For the text-containing cell, return its midpoint in [X, Y] coordinate format. 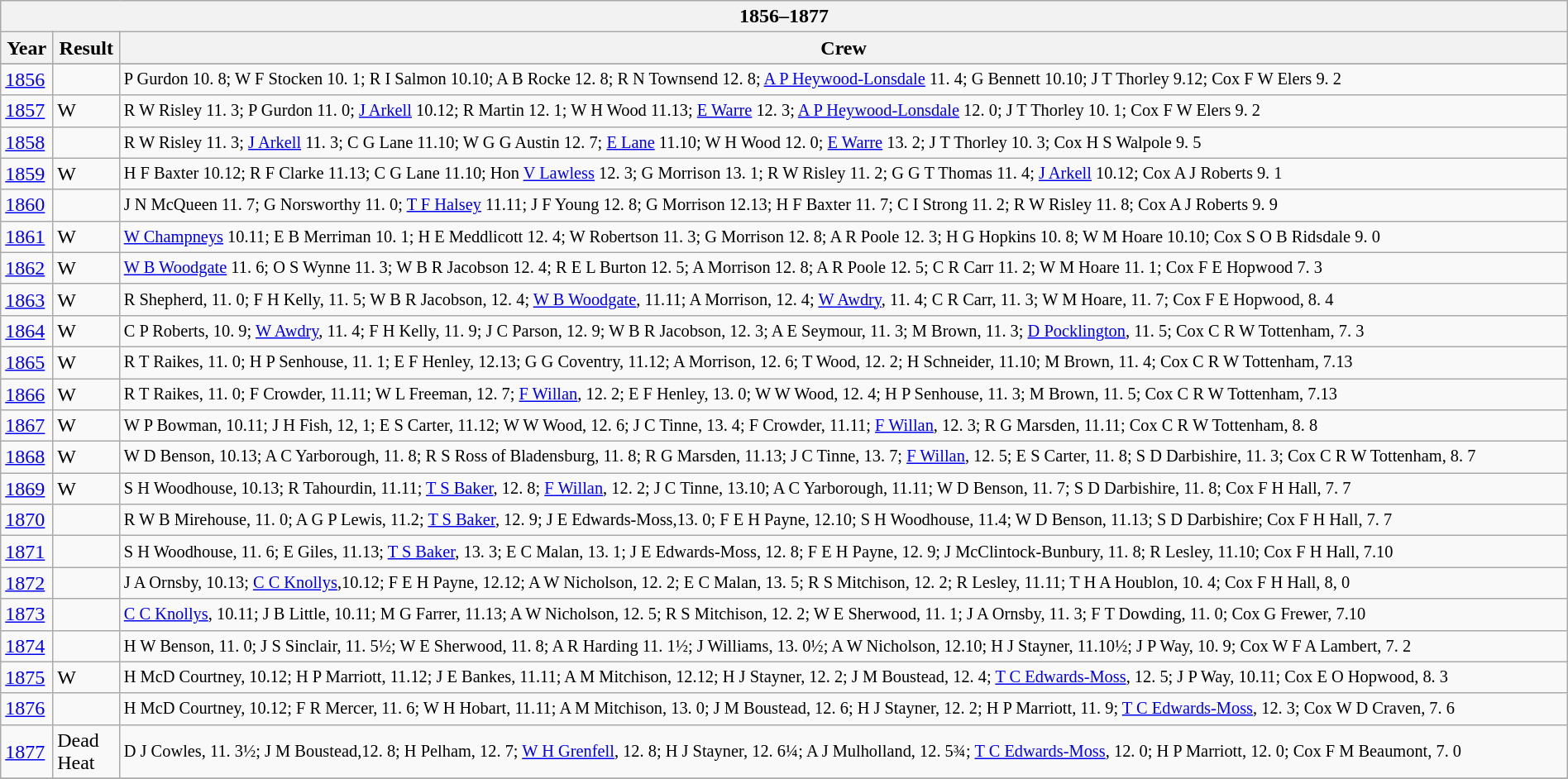
1870 [26, 520]
Result [86, 48]
1863 [26, 299]
1864 [26, 331]
1862 [26, 268]
1873 [26, 614]
1858 [26, 142]
Year [26, 48]
1866 [26, 394]
1865 [26, 362]
1871 [26, 552]
1859 [26, 174]
1876 [26, 709]
1875 [26, 677]
DeadHeat [86, 751]
1856–1877 [784, 17]
1861 [26, 237]
1872 [26, 583]
1856 [26, 79]
Crew [844, 48]
1874 [26, 646]
1877 [26, 751]
1860 [26, 205]
1869 [26, 489]
1867 [26, 426]
1868 [26, 457]
1857 [26, 111]
